Detect which cell encompasses the target text, then output its [X, Y] center coordinate. 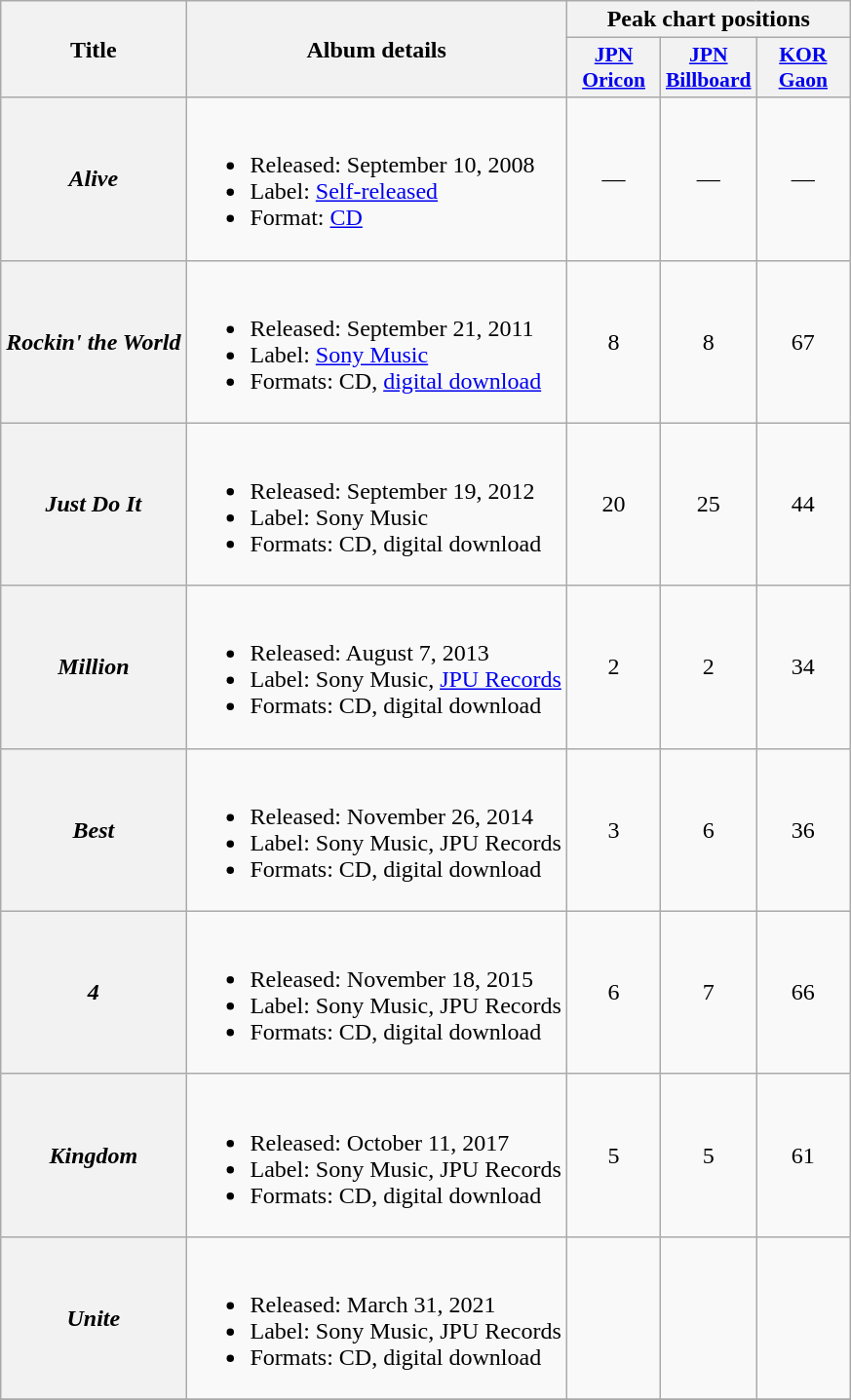
Released: October 11, 2017Label: Sony Music, JPU RecordsFormats: CD, digital download [376, 1155]
Best [94, 830]
61 [803, 1155]
44 [803, 505]
Rockin' the World [94, 341]
Just Do It [94, 505]
Alive [94, 179]
Released: March 31, 2021Label: Sony Music, JPU RecordsFormats: CD, digital download [376, 1317]
Kingdom [94, 1155]
KORGaon [803, 68]
36 [803, 830]
3 [614, 830]
34 [803, 666]
Album details [376, 49]
Peak chart positions [708, 19]
JPNBillboard [709, 68]
4 [94, 992]
Released: August 7, 2013Label: Sony Music, JPU RecordsFormats: CD, digital download [376, 666]
Released: September 10, 2008Label: Self-releasedFormat: CD [376, 179]
67 [803, 341]
Unite [94, 1317]
Million [94, 666]
Released: November 26, 2014Label: Sony Music, JPU RecordsFormats: CD, digital download [376, 830]
Released: September 19, 2012Label: Sony MusicFormats: CD, digital download [376, 505]
Released: November 18, 2015Label: Sony Music, JPU RecordsFormats: CD, digital download [376, 992]
Released: September 21, 2011Label: Sony MusicFormats: CD, digital download [376, 341]
25 [709, 505]
7 [709, 992]
Title [94, 49]
20 [614, 505]
66 [803, 992]
JPNOricon [614, 68]
